Output the (X, Y) coordinate of the center of the cell containing the given text.  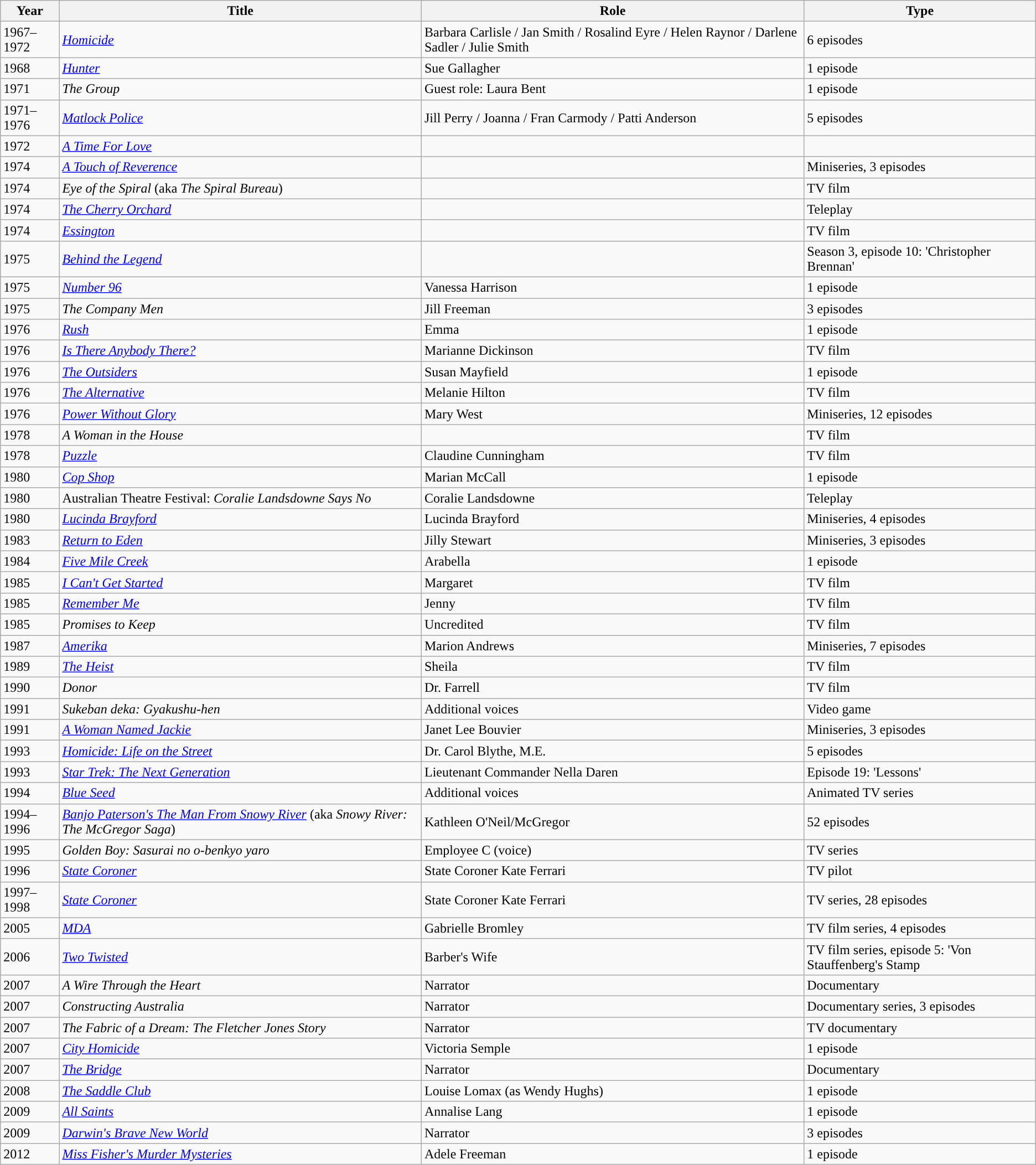
Donor (240, 688)
Promises to Keep (240, 624)
1987 (30, 646)
Employee C (voice) (612, 850)
1989 (30, 667)
Sue Gallagher (612, 68)
Marianne Dickinson (612, 351)
Puzzle (240, 456)
Uncredited (612, 624)
Essington (240, 230)
Homicide (240, 40)
Power Without Glory (240, 414)
Susan Mayfield (612, 372)
Victoria Semple (612, 1049)
TV film series, 4 episodes (920, 928)
Eye of the Spiral (aka The Spiral Bureau) (240, 188)
The Fabric of a Dream: The Fletcher Jones Story (240, 1028)
Claudine Cunningham (612, 456)
Homicide: Life on the Street (240, 751)
6 episodes (920, 40)
Star Trek: The Next Generation (240, 772)
Margaret (612, 582)
A Time For Love (240, 146)
Video game (920, 709)
Arabella (612, 561)
Guest role: Laura Bent (612, 89)
1983 (30, 540)
Mary West (612, 414)
Episode 19: 'Lessons' (920, 772)
Louise Lomax (as Wendy Hughs) (612, 1091)
Janet Lee Bouvier (612, 730)
Gabrielle Bromley (612, 928)
1996 (30, 871)
1968 (30, 68)
Dr. Farrell (612, 688)
Melanie Hilton (612, 393)
1967–1972 (30, 40)
Miss Fisher's Murder Mysteries (240, 1154)
Cop Shop (240, 477)
2005 (30, 928)
Matlock Police (240, 117)
Jilly Stewart (612, 540)
1995 (30, 850)
Year (30, 11)
I Can't Get Started (240, 582)
Role (612, 11)
TV documentary (920, 1028)
The Group (240, 89)
Behind the Legend (240, 259)
Jill Perry / Joanna / Fran Carmody / Patti Anderson (612, 117)
Amerika (240, 646)
The Cherry Orchard (240, 209)
The Bridge (240, 1070)
A Woman Named Jackie (240, 730)
Hunter (240, 68)
Remember Me (240, 603)
Adele Freeman (612, 1154)
A Touch of Reverence (240, 167)
A Woman in the House (240, 435)
Dr. Carol Blythe, M.E. (612, 751)
The Saddle Club (240, 1091)
Animated TV series (920, 793)
City Homicide (240, 1049)
1971–1976 (30, 117)
Title (240, 11)
Banjo Paterson's The Man From Snowy River (aka Snowy River: The McGregor Saga) (240, 821)
Barber's Wife (612, 956)
Jill Freeman (612, 308)
2006 (30, 956)
Blue Seed (240, 793)
Darwin's Brave New World (240, 1133)
Rush (240, 330)
Kathleen O'Neil/McGregor (612, 821)
Sukeban deka: Gyakushu-hen (240, 709)
1997–1998 (30, 900)
Golden Boy: Sasurai no o-benkyo yaro (240, 850)
1984 (30, 561)
Is There Anybody There? (240, 351)
52 episodes (920, 821)
Barbara Carlisle / Jan Smith / Rosalind Eyre / Helen Raynor / Darlene Sadler / Julie Smith (612, 40)
Two Twisted (240, 956)
Return to Eden (240, 540)
The Heist (240, 667)
The Alternative (240, 393)
TV series (920, 850)
Miniseries, 4 episodes (920, 519)
Vanessa Harrison (612, 287)
Marion Andrews (612, 646)
Lieutenant Commander Nella Daren (612, 772)
Jenny (612, 603)
A Wire Through the Heart (240, 985)
The Company Men (240, 308)
Season 3, episode 10: 'Christopher Brennan' (920, 259)
2008 (30, 1091)
Sheila (612, 667)
MDA (240, 928)
1994 (30, 793)
1972 (30, 146)
All Saints (240, 1112)
Documentary series, 3 episodes (920, 1006)
2012 (30, 1154)
1994–1996 (30, 821)
TV series, 28 episodes (920, 900)
Five Mile Creek (240, 561)
TV film series, episode 5: 'Von Stauffenberg's Stamp (920, 956)
Type (920, 11)
TV pilot (920, 871)
Coralie Landsdowne (612, 498)
Annalise Lang (612, 1112)
1971 (30, 89)
Constructing Australia (240, 1006)
Miniseries, 7 episodes (920, 646)
Marian McCall (612, 477)
Miniseries, 12 episodes (920, 414)
Australian Theatre Festival: Coralie Landsdowne Says No (240, 498)
Emma (612, 330)
Number 96 (240, 287)
1990 (30, 688)
The Outsiders (240, 372)
